Return [x, y] of the center of cell containing provided text 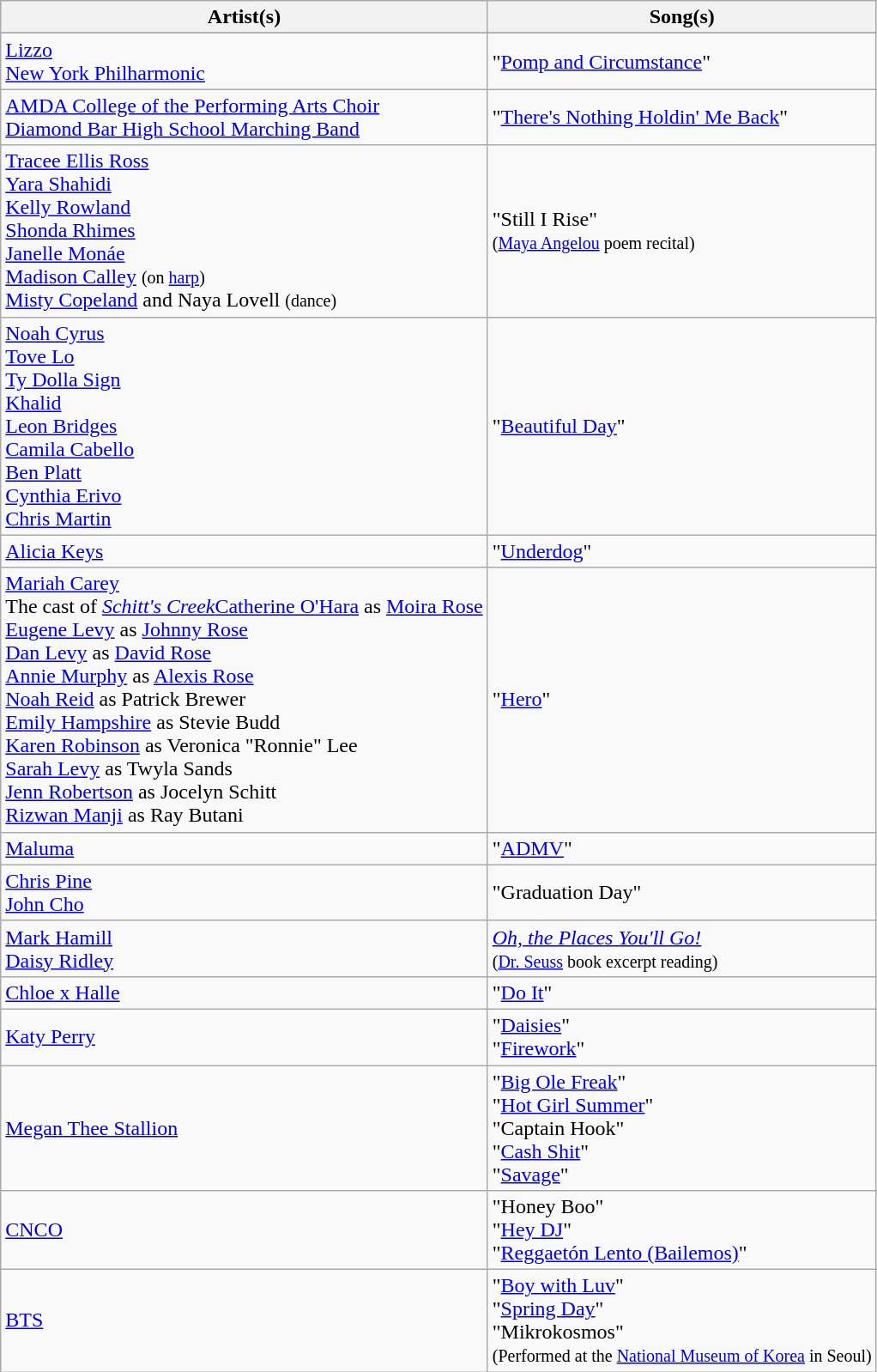
Chloe x Halle [244, 993]
AMDA College of the Performing Arts ChoirDiamond Bar High School Marching Band [244, 117]
"Do It" [681, 993]
Alicia Keys [244, 551]
"Big Ole Freak""Hot Girl Summer""Captain Hook""Cash Shit""Savage" [681, 1127]
Chris PineJohn Cho [244, 893]
"Pomp and Circumstance" [681, 62]
"Beautiful Day" [681, 426]
CNCO [244, 1230]
"Honey Boo""Hey DJ""Reggaetón Lento (Bailemos)" [681, 1230]
"ADMV" [681, 848]
Artist(s) [244, 17]
Katy Perry [244, 1037]
"Boy with Luv""Spring Day""Mikrokosmos"(Performed at the National Museum of Korea in Seoul) [681, 1320]
Mark HamillDaisy Ridley [244, 948]
Maluma [244, 848]
"Hero" [681, 700]
Song(s) [681, 17]
"Still I Rise"(Maya Angelou poem recital) [681, 231]
"Underdog" [681, 551]
Noah CyrusTove LoTy Dolla SignKhalidLeon BridgesCamila CabelloBen PlattCynthia ErivoChris Martin [244, 426]
Oh, the Places You'll Go!(Dr. Seuss book excerpt reading) [681, 948]
Megan Thee Stallion [244, 1127]
"Daisies""Firework" [681, 1037]
LizzoNew York Philharmonic [244, 62]
"Graduation Day" [681, 893]
BTS [244, 1320]
Tracee Ellis RossYara ShahidiKelly RowlandShonda RhimesJanelle MonáeMadison Calley (on harp)Misty Copeland and Naya Lovell (dance) [244, 231]
"There's Nothing Holdin' Me Back" [681, 117]
